Locate the cell with the specified text and output its [X, Y] center coordinate. 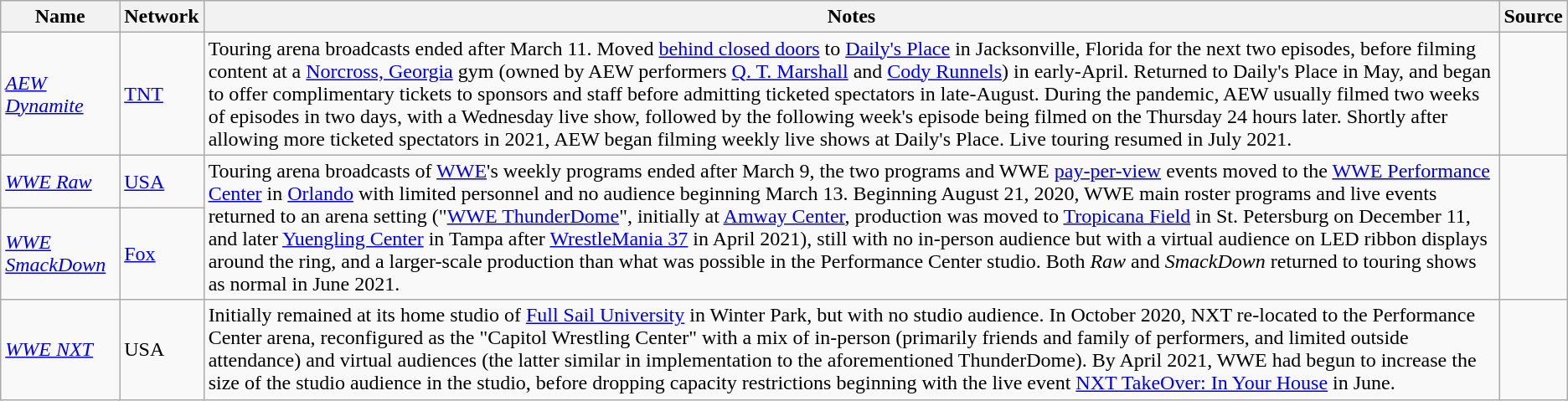
WWE SmackDown [60, 254]
TNT [162, 94]
Source [1533, 17]
Name [60, 17]
Notes [851, 17]
Network [162, 17]
Fox [162, 254]
WWE Raw [60, 182]
AEW Dynamite [60, 94]
WWE NXT [60, 350]
